Find where the given text appears and provide that cell's center as (X, Y) coordinate. 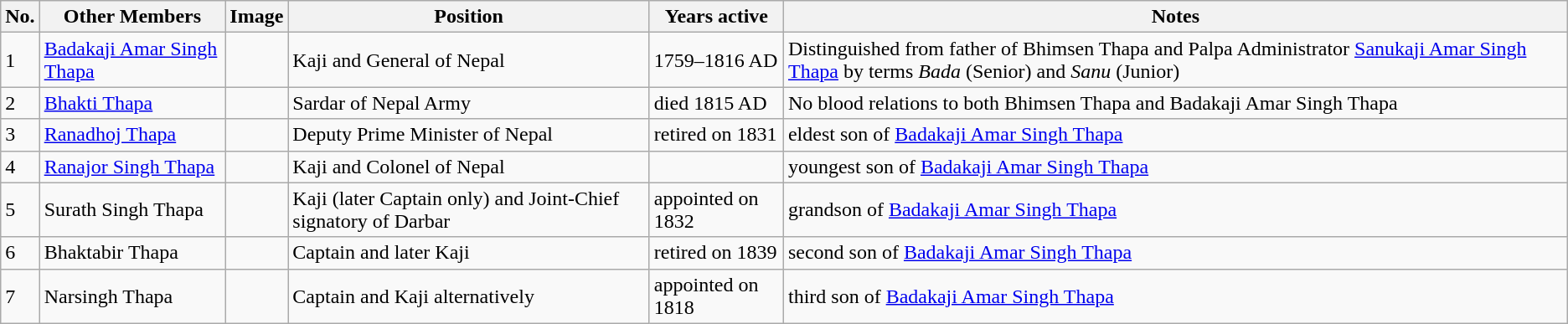
2 (20, 103)
Years active (716, 17)
appointed on 1832 (716, 209)
Bhakti Thapa (132, 103)
Narsingh Thapa (132, 296)
1759–1816 AD (716, 60)
6 (20, 253)
Position (469, 17)
Other Members (132, 17)
Kaji and Colonel of Nepal (469, 167)
died 1815 AD (716, 103)
Surath Singh Thapa (132, 209)
youngest son of Badakaji Amar Singh Thapa (1175, 167)
Deputy Prime Minister of Nepal (469, 135)
No blood relations to both Bhimsen Thapa and Badakaji Amar Singh Thapa (1175, 103)
3 (20, 135)
Captain and later Kaji (469, 253)
Captain and Kaji alternatively (469, 296)
1 (20, 60)
7 (20, 296)
5 (20, 209)
Sardar of Nepal Army (469, 103)
Bhaktabir Thapa (132, 253)
appointed on 1818 (716, 296)
Kaji and General of Nepal (469, 60)
grandson of Badakaji Amar Singh Thapa (1175, 209)
Notes (1175, 17)
4 (20, 167)
eldest son of Badakaji Amar Singh Thapa (1175, 135)
second son of Badakaji Amar Singh Thapa (1175, 253)
retired on 1831 (716, 135)
Distinguished from father of Bhimsen Thapa and Palpa Administrator Sanukaji Amar Singh Thapa by terms Bada (Senior) and Sanu (Junior) (1175, 60)
third son of Badakaji Amar Singh Thapa (1175, 296)
No. (20, 17)
Badakaji Amar Singh Thapa (132, 60)
Ranajor Singh Thapa (132, 167)
retired on 1839 (716, 253)
Ranadhoj Thapa (132, 135)
Kaji (later Captain only) and Joint-Chief signatory of Darbar (469, 209)
Image (256, 17)
